Return (x, y) of the center of cell containing provided text 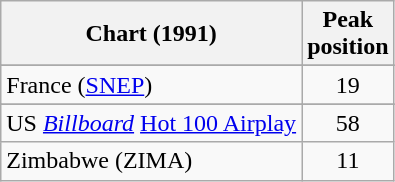
58 (348, 123)
Chart (1991) (152, 34)
France (SNEP) (152, 85)
11 (348, 161)
19 (348, 85)
Peakposition (348, 34)
Zimbabwe (ZIMA) (152, 161)
US Billboard Hot 100 Airplay (152, 123)
